Provide the (X, Y) coordinate of the cell's center where the given text is located.  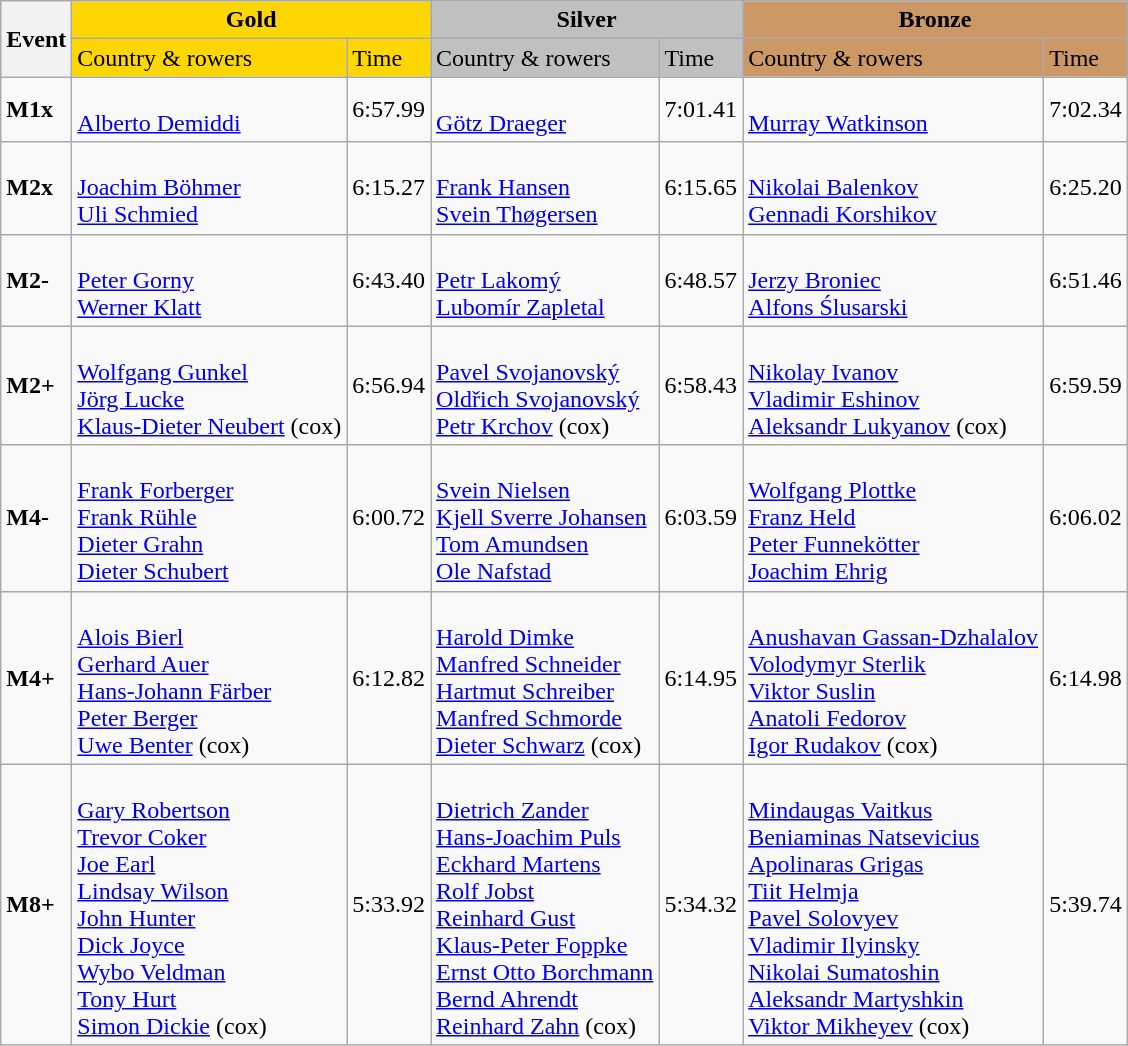
6:15.27 (389, 188)
Frank Forberger Frank Rühle Dieter Grahn Dieter Schubert (210, 518)
6:59.59 (1086, 386)
Petr Lakomý Lubomír Zapletal (545, 280)
5:33.92 (389, 904)
6:14.95 (701, 678)
Wolfgang Plottke Franz Held Peter Funnekötter Joachim Ehrig (894, 518)
Anushavan Gassan-Dzhalalov Volodymyr Sterlik Viktor Suslin Anatoli Fedorov Igor Rudakov (cox) (894, 678)
5:34.32 (701, 904)
Murray Watkinson (894, 110)
6:57.99 (389, 110)
Svein Nielsen Kjell Sverre Johansen Tom Amundsen Ole Nafstad (545, 518)
Alberto Demiddi (210, 110)
Jerzy Broniec Alfons Ślusarski (894, 280)
6:51.46 (1086, 280)
Nikolai Balenkov Gennadi Korshikov (894, 188)
M8+ (36, 904)
Alois Bierl Gerhard Auer Hans-Johann Färber Peter Berger Uwe Benter (cox) (210, 678)
6:15.65 (701, 188)
6:03.59 (701, 518)
6:43.40 (389, 280)
6:56.94 (389, 386)
6:14.98 (1086, 678)
Gold (252, 20)
M2+ (36, 386)
Frank Hansen Svein Thøgersen (545, 188)
Event (36, 39)
6:00.72 (389, 518)
6:58.43 (701, 386)
Peter Gorny Werner Klatt (210, 280)
M2x (36, 188)
6:25.20 (1086, 188)
Bronze (936, 20)
6:12.82 (389, 678)
Harold Dimke Manfred Schneider Hartmut Schreiber Manfred Schmorde Dieter Schwarz (cox) (545, 678)
6:06.02 (1086, 518)
M4- (36, 518)
5:39.74 (1086, 904)
Wolfgang Gunkel Jörg Lucke Klaus-Dieter Neubert (cox) (210, 386)
7:02.34 (1086, 110)
7:01.41 (701, 110)
Dietrich Zander Hans-Joachim Puls Eckhard Martens Rolf Jobst Reinhard Gust Klaus-Peter Foppke Ernst Otto Borchmann Bernd Ahrendt Reinhard Zahn (cox) (545, 904)
M4+ (36, 678)
Silver (587, 20)
Götz Draeger (545, 110)
Gary Robertson Trevor Coker Joe Earl Lindsay Wilson John Hunter Dick Joyce Wybo Veldman Tony Hurt Simon Dickie (cox) (210, 904)
Joachim Böhmer Uli Schmied (210, 188)
6:48.57 (701, 280)
Nikolay Ivanov Vladimir Eshinov Aleksandr Lukyanov (cox) (894, 386)
M1x (36, 110)
M2- (36, 280)
Pavel Svojanovský Oldřich Svojanovský Petr Krchov (cox) (545, 386)
